Detect which cell encompasses the target text, then output its [X, Y] center coordinate. 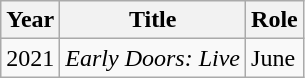
Title [153, 20]
2021 [30, 58]
Year [30, 20]
June [275, 58]
Role [275, 20]
Early Doors: Live [153, 58]
